Provide the (X, Y) coordinate of the cell's center where the given text is located.  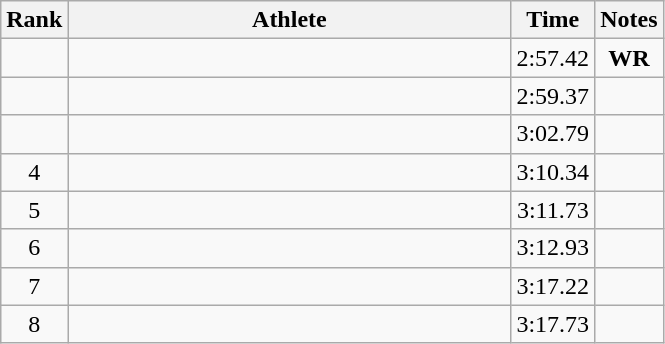
6 (34, 248)
Athlete (290, 20)
7 (34, 286)
Notes (629, 20)
2:59.37 (553, 96)
3:10.34 (553, 172)
5 (34, 210)
3:17.22 (553, 286)
2:57.42 (553, 58)
3:02.79 (553, 134)
Rank (34, 20)
Time (553, 20)
WR (629, 58)
4 (34, 172)
3:17.73 (553, 324)
3:11.73 (553, 210)
8 (34, 324)
3:12.93 (553, 248)
